Output the (x, y) coordinate of the center of the cell containing the given text.  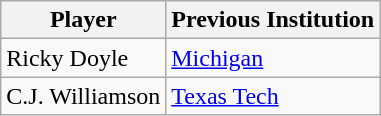
Ricky Doyle (84, 58)
Player (84, 20)
Michigan (273, 58)
C.J. Williamson (84, 96)
Previous Institution (273, 20)
Texas Tech (273, 96)
